Return (X, Y) of the center of cell containing provided text 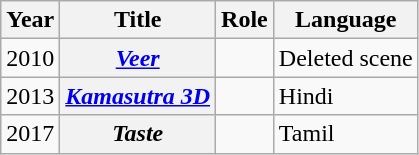
Role (245, 20)
Language (346, 20)
Taste (138, 134)
Tamil (346, 134)
Year (30, 20)
2013 (30, 96)
2010 (30, 58)
Kamasutra 3D (138, 96)
Title (138, 20)
Deleted scene (346, 58)
Hindi (346, 96)
2017 (30, 134)
Veer (138, 58)
